Provide the [x, y] coordinate of the cell's center where the given text is located.  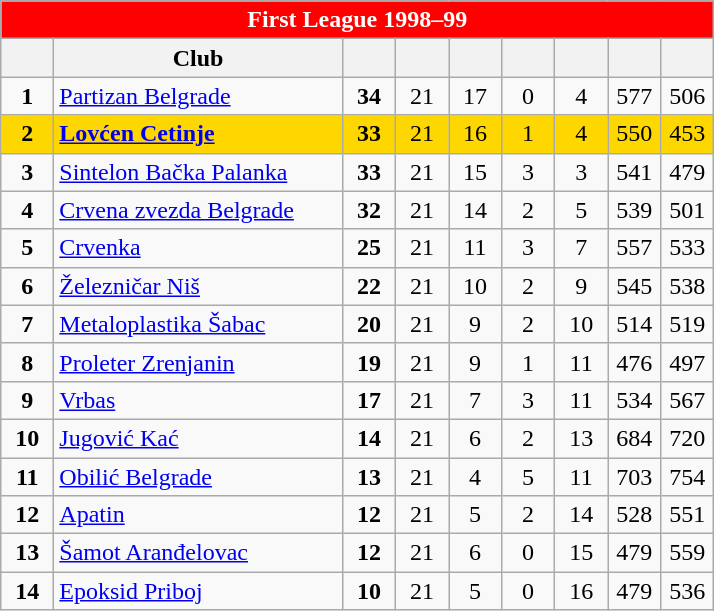
Metaloplastika Šabac [198, 324]
First League 1998–99 [358, 20]
Jugović Kać [198, 438]
534 [634, 400]
754 [688, 477]
Železničar Niš [198, 286]
Crvena zvezda Belgrade [198, 210]
545 [634, 286]
501 [688, 210]
528 [634, 515]
551 [688, 515]
506 [688, 96]
476 [634, 362]
19 [368, 362]
536 [688, 591]
533 [688, 248]
Sintelon Bačka Palanka [198, 172]
22 [368, 286]
684 [634, 438]
Šamot Aranđelovac [198, 553]
567 [688, 400]
Apatin [198, 515]
538 [688, 286]
519 [688, 324]
Obilić Belgrade [198, 477]
Crvenka [198, 248]
8 [28, 362]
Lovćen Cetinje [198, 134]
539 [634, 210]
Vrbas [198, 400]
541 [634, 172]
550 [634, 134]
34 [368, 96]
32 [368, 210]
Club [198, 58]
577 [634, 96]
703 [634, 477]
Proleter Zrenjanin [198, 362]
557 [634, 248]
25 [368, 248]
453 [688, 134]
514 [634, 324]
Epoksid Priboj [198, 591]
559 [688, 553]
20 [368, 324]
720 [688, 438]
Partizan Belgrade [198, 96]
497 [688, 362]
